Return the (x, y) coordinate for the center point of the cell that contains the specified text.  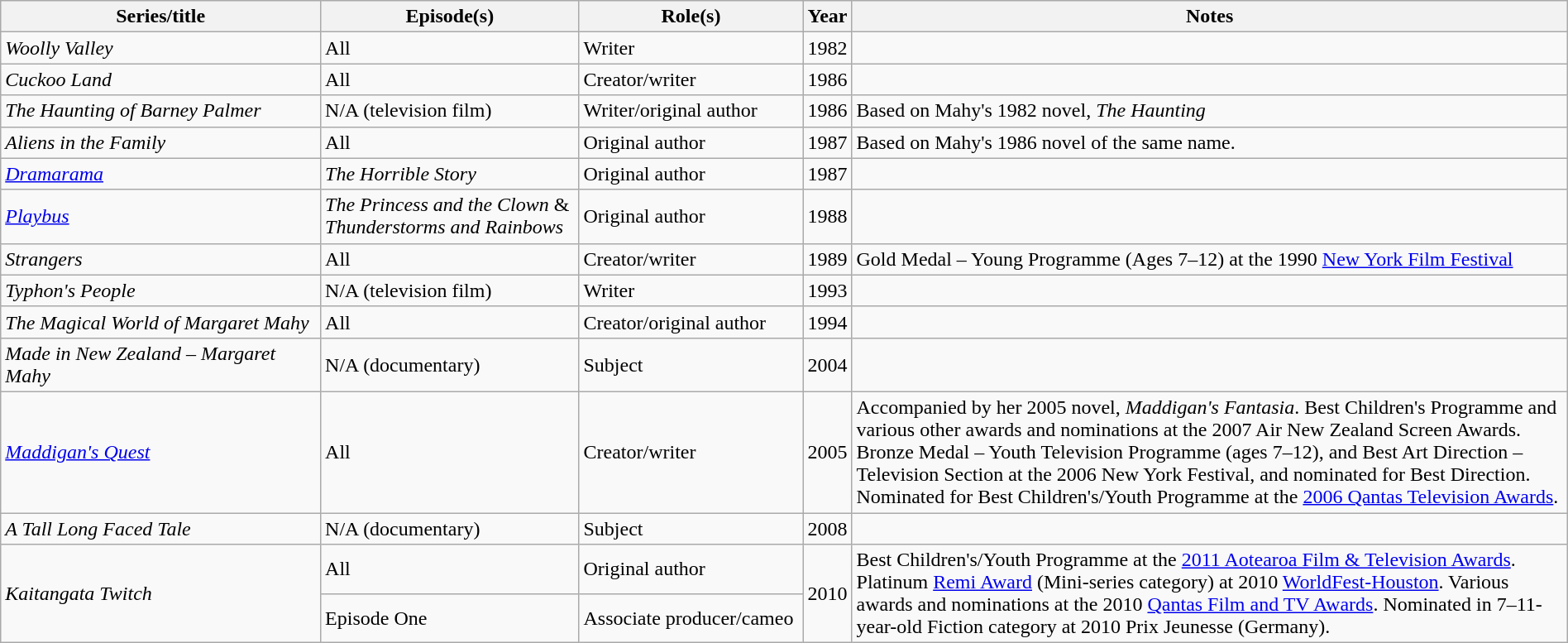
Maddigan's Quest (160, 452)
Strangers (160, 259)
The Haunting of Barney Palmer (160, 111)
1982 (827, 48)
Kaitangata Twitch (160, 594)
Episode(s) (450, 17)
2004 (827, 364)
The Princess and the Clown & Thunderstorms and Rainbows (450, 217)
Cuckoo Land (160, 79)
Gold Medal – Young Programme (Ages 7–12) at the 1990 New York Film Festival (1209, 259)
1993 (827, 290)
Based on Mahy's 1986 novel of the same name. (1209, 142)
Creator/original author (691, 322)
Series/title (160, 17)
The Horrible Story (450, 174)
1989 (827, 259)
Playbus (160, 217)
1988 (827, 217)
1994 (827, 322)
Role(s) (691, 17)
Associate producer/cameo (691, 618)
Aliens in the Family (160, 142)
Based on Mahy's 1982 novel, The Haunting (1209, 111)
Notes (1209, 17)
2005 (827, 452)
Writer/original author (691, 111)
Typhon's People (160, 290)
2010 (827, 594)
Dramarama (160, 174)
Year (827, 17)
Woolly Valley (160, 48)
The Magical World of Margaret Mahy (160, 322)
2008 (827, 529)
Made in New Zealand – Margaret Mahy (160, 364)
A Tall Long Faced Tale (160, 529)
Episode One (450, 618)
